Pinpoint the cell where the given text exists, returning its [X, Y] midpoint coordinate. 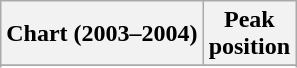
Chart (2003–2004) [102, 34]
Peakposition [249, 34]
